Identify which cell holds the provided text, then report its [x, y] central coordinate. 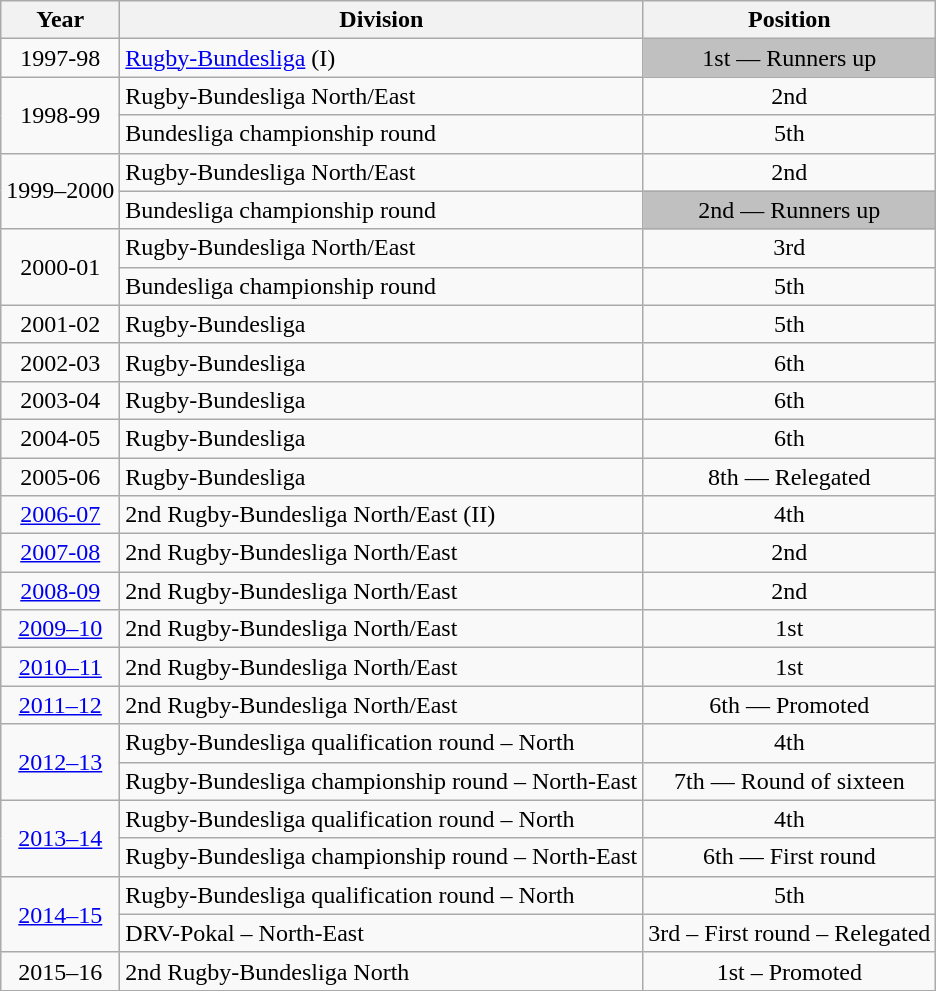
2004-05 [60, 438]
2007-08 [60, 553]
Rugby-Bundesliga (I) [382, 58]
2nd Rugby-Bundesliga North/East (II) [382, 515]
3rd – First round – Relegated [790, 933]
1999–2000 [60, 191]
8th — Relegated [790, 477]
1st – Promoted [790, 971]
2014–15 [60, 914]
2002-03 [60, 362]
2008-09 [60, 591]
6th — Promoted [790, 705]
2013–14 [60, 838]
1997-98 [60, 58]
2003-04 [60, 400]
Division [382, 20]
DRV-Pokal – North-East [382, 933]
2006-07 [60, 515]
2011–12 [60, 705]
1st — Runners up [790, 58]
7th — Round of sixteen [790, 781]
2009–10 [60, 629]
2001-02 [60, 324]
2nd Rugby-Bundesliga North [382, 971]
2012–13 [60, 762]
2005-06 [60, 477]
2010–11 [60, 667]
1998-99 [60, 115]
2000-01 [60, 267]
3rd [790, 248]
Year [60, 20]
6th — First round [790, 857]
2015–16 [60, 971]
Position [790, 20]
2nd — Runners up [790, 210]
